Extract the [X, Y] coordinate from the center of the cell holding the provided text.  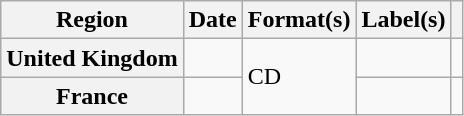
Format(s) [299, 20]
United Kingdom [92, 58]
Date [212, 20]
Label(s) [404, 20]
Region [92, 20]
France [92, 96]
CD [299, 77]
